Identify which cell holds the provided text, then report its [X, Y] central coordinate. 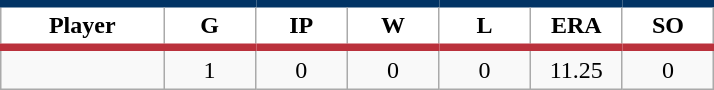
IP [301, 26]
L [485, 26]
SO [668, 26]
G [210, 26]
W [393, 26]
11.25 [576, 68]
1 [210, 68]
Player [82, 26]
ERA [576, 26]
